Return [X, Y] of the center of cell containing provided text 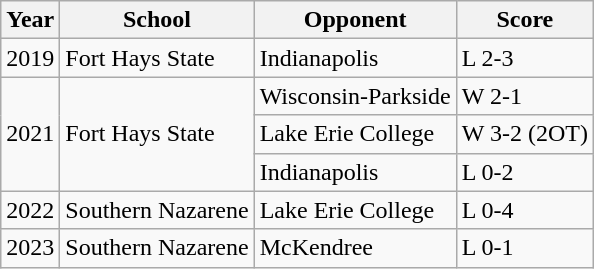
L 0-4 [524, 210]
W 3-2 (2OT) [524, 134]
School [157, 20]
Score [524, 20]
Wisconsin-Parkside [355, 96]
Year [30, 20]
L 0-1 [524, 248]
2023 [30, 248]
McKendree [355, 248]
2021 [30, 134]
L 0-2 [524, 172]
2022 [30, 210]
W 2-1 [524, 96]
L 2-3 [524, 58]
Opponent [355, 20]
2019 [30, 58]
